Scan for the cell matching the given text and deliver its [X, Y] coordinate at center. 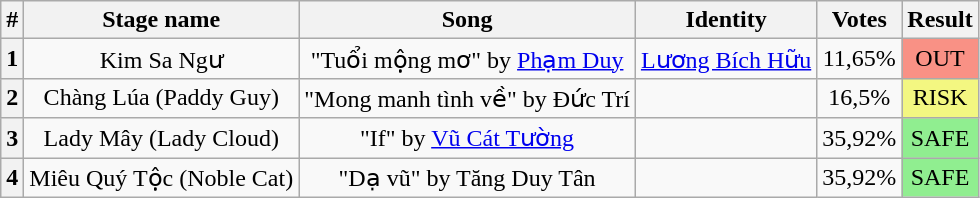
Kim Sa Ngư [162, 59]
Miêu Quý Tộc (Noble Cat) [162, 178]
3 [12, 138]
"Dạ vũ" by Tăng Duy Tân [468, 178]
16,5% [860, 98]
Lady Mây (Lady Cloud) [162, 138]
Lương Bích Hữu [726, 59]
Chàng Lúa (Paddy Guy) [162, 98]
Result [940, 20]
Identity [726, 20]
# [12, 20]
1 [12, 59]
2 [12, 98]
Votes [860, 20]
"If" by Vũ Cát Tường [468, 138]
4 [12, 178]
"Tuổi mộng mơ" by Phạm Duy [468, 59]
OUT [940, 59]
Song [468, 20]
RISK [940, 98]
Stage name [162, 20]
11,65% [860, 59]
"Mong manh tình về" by Đức Trí [468, 98]
